Return the (X, Y) coordinate for the center point of the cell that contains the specified text.  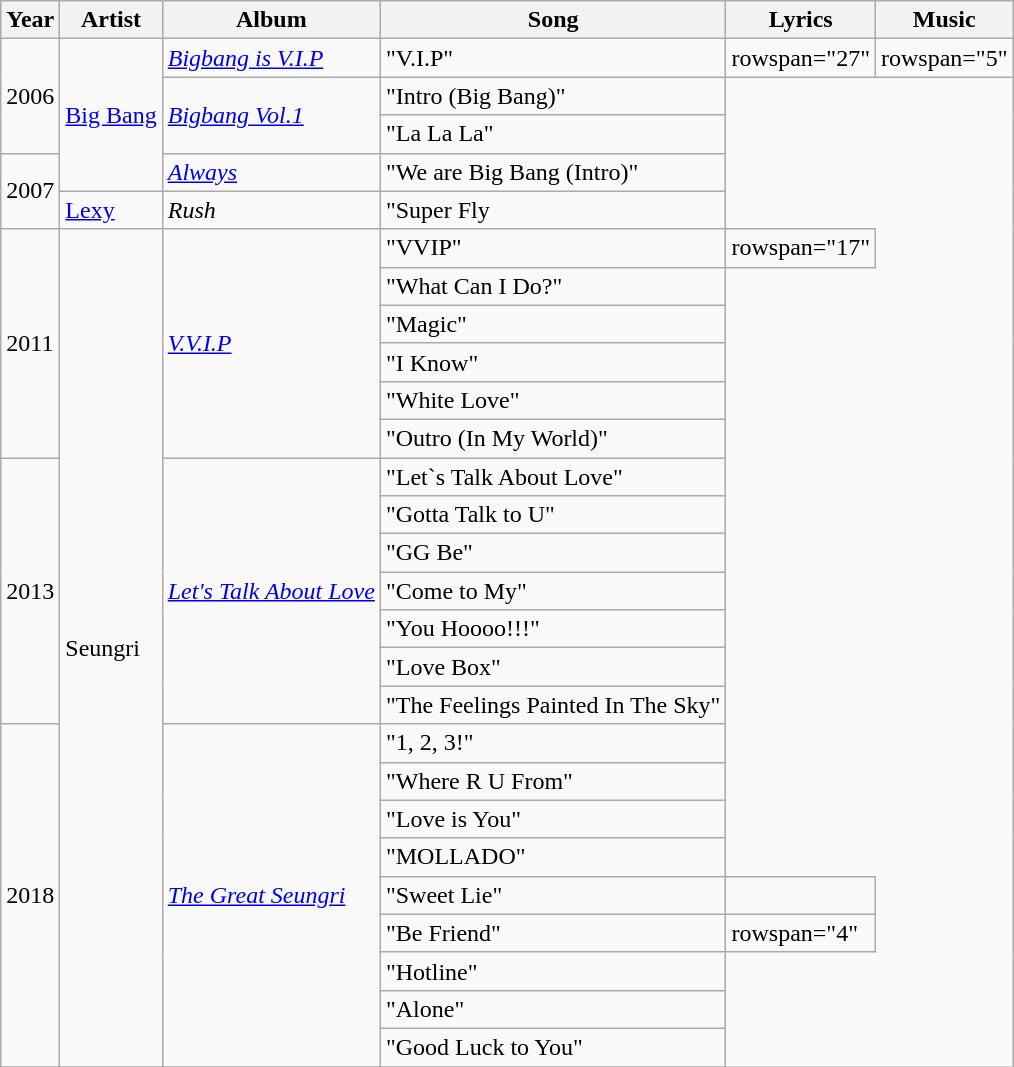
Lexy (111, 210)
Artist (111, 20)
Big Bang (111, 115)
"White Love" (553, 400)
Lyrics (801, 20)
"La La La" (553, 134)
"Hotline" (553, 971)
rowspan="17" (801, 248)
2006 (30, 96)
rowspan="5" (944, 58)
"Sweet Lie" (553, 895)
Always (271, 172)
Bigbang Vol.1 (271, 115)
Year (30, 20)
"Outro (In My World)" (553, 438)
Let's Talk About Love (271, 591)
"We are Big Bang (Intro)" (553, 172)
"Love is You" (553, 819)
Song (553, 20)
2011 (30, 343)
"Where R U From" (553, 781)
"The Feelings Painted In The Sky" (553, 705)
2007 (30, 191)
"Come to My" (553, 591)
"Gotta Talk to U" (553, 515)
"Intro (Big Bang)" (553, 96)
"You Hoooo!!!" (553, 629)
"Good Luck to You" (553, 1047)
Album (271, 20)
rowspan="4" (801, 933)
"Super Fly (553, 210)
2018 (30, 896)
Seungri (111, 648)
"What Can I Do?" (553, 286)
2013 (30, 591)
Rush (271, 210)
Bigbang is V.I.P (271, 58)
Music (944, 20)
rowspan="27" (801, 58)
"I Know" (553, 362)
"V.I.P" (553, 58)
"GG Be" (553, 553)
"Love Box" (553, 667)
"MOLLADO" (553, 857)
"Let`s Talk About Love" (553, 477)
"VVIP" (553, 248)
"Magic" (553, 324)
"Be Friend" (553, 933)
"1, 2, 3!" (553, 743)
"Alone" (553, 1009)
The Great Seungri (271, 896)
V.V.I.P (271, 343)
